Search for the cell housing the specified text and yield its (X, Y) center coordinate. 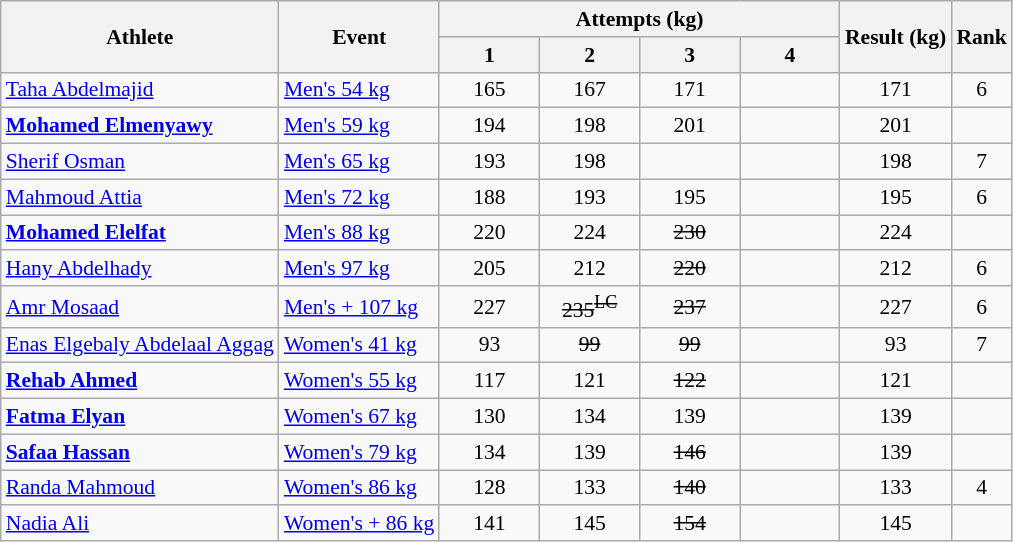
Men's + 107 kg (360, 306)
Hany Abdelhady (140, 269)
230 (690, 233)
Men's 97 kg (360, 269)
Taha Abdelmajid (140, 90)
Sherif Osman (140, 162)
Men's 72 kg (360, 197)
205 (489, 269)
117 (489, 381)
165 (489, 90)
Safaa Hassan (140, 452)
Mohamed Elmenyawy (140, 126)
Men's 65 kg (360, 162)
Men's 54 kg (360, 90)
235LC (590, 306)
Result (kg) (896, 36)
194 (489, 126)
Event (360, 36)
188 (489, 197)
Women's + 86 kg (360, 524)
Women's 55 kg (360, 381)
Fatma Elyan (140, 417)
Enas Elgebaly Abdelaal Aggag (140, 345)
Women's 67 kg (360, 417)
Attempts (kg) (639, 19)
167 (590, 90)
Rank (982, 36)
130 (489, 417)
1 (489, 55)
Rehab Ahmed (140, 381)
146 (690, 452)
Randa Mahmoud (140, 488)
2 (590, 55)
Mahmoud Attia (140, 197)
122 (690, 381)
154 (690, 524)
237 (690, 306)
Nadia Ali (140, 524)
Women's 41 kg (360, 345)
Men's 88 kg (360, 233)
141 (489, 524)
3 (690, 55)
Amr Mosaad (140, 306)
Women's 86 kg (360, 488)
140 (690, 488)
128 (489, 488)
Men's 59 kg (360, 126)
Athlete (140, 36)
Mohamed Elelfat (140, 233)
Women's 79 kg (360, 452)
